Output the (X, Y) coordinate of the center of the cell containing the given text.  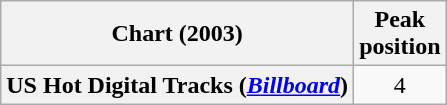
Peakposition (400, 34)
US Hot Digital Tracks (Billboard) (178, 85)
4 (400, 85)
Chart (2003) (178, 34)
